Search for the cell housing the specified text and yield its [X, Y] center coordinate. 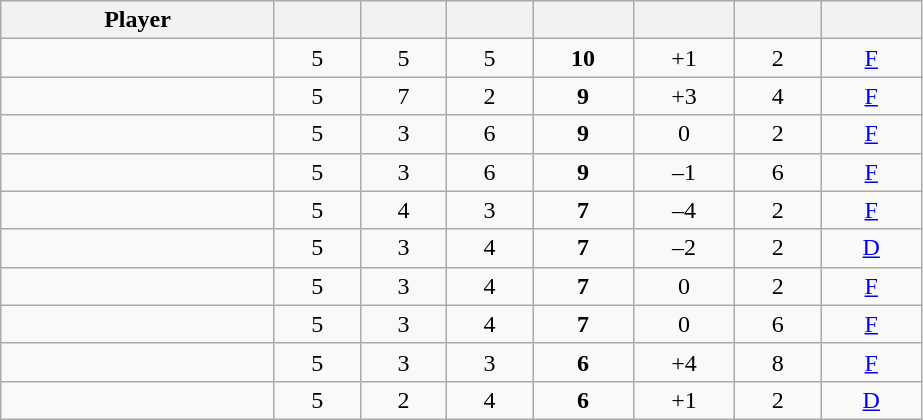
–1 [684, 172]
8 [778, 362]
10 [582, 58]
Player [138, 20]
+3 [684, 96]
+4 [684, 362]
–2 [684, 248]
–4 [684, 210]
